Output the (X, Y) coordinate of the center of the cell containing the given text.  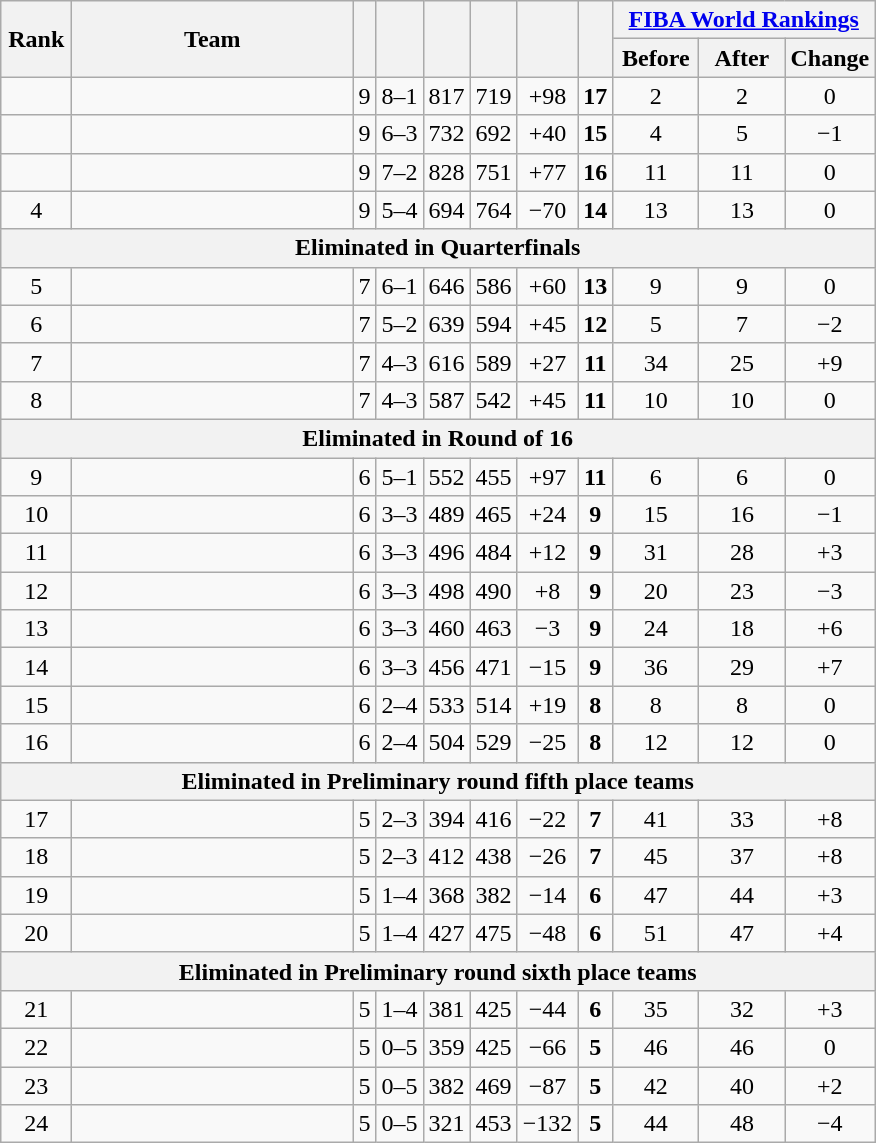
33 (742, 819)
−48 (548, 933)
37 (742, 857)
465 (494, 515)
5–4 (400, 210)
751 (494, 172)
−132 (548, 1124)
22 (36, 1047)
Rank (36, 39)
28 (742, 553)
455 (494, 477)
460 (446, 629)
After (742, 58)
25 (742, 362)
−26 (548, 857)
Eliminated in Preliminary round sixth place teams (438, 971)
427 (446, 933)
48 (742, 1124)
+40 (548, 134)
+27 (548, 362)
646 (446, 286)
6–3 (400, 134)
533 (446, 705)
Eliminated in Round of 16 (438, 438)
368 (446, 895)
694 (446, 210)
764 (494, 210)
29 (742, 667)
416 (494, 819)
−87 (548, 1085)
828 (446, 172)
412 (446, 857)
438 (494, 857)
529 (494, 743)
−70 (548, 210)
6–1 (400, 286)
+97 (548, 477)
42 (656, 1085)
−4 (830, 1124)
817 (446, 96)
−25 (548, 743)
36 (656, 667)
−14 (548, 895)
469 (494, 1085)
−15 (548, 667)
490 (494, 591)
594 (494, 324)
Eliminated in Preliminary round fifth place teams (438, 781)
Eliminated in Quarterfinals (438, 248)
+60 (548, 286)
51 (656, 933)
463 (494, 629)
498 (446, 591)
7–2 (400, 172)
+4 (830, 933)
Change (830, 58)
5–1 (400, 477)
41 (656, 819)
586 (494, 286)
+24 (548, 515)
321 (446, 1124)
Team (212, 39)
21 (36, 1009)
+77 (548, 172)
542 (494, 400)
552 (446, 477)
489 (446, 515)
719 (494, 96)
732 (446, 134)
456 (446, 667)
+2 (830, 1085)
589 (494, 362)
+6 (830, 629)
5–2 (400, 324)
Before (656, 58)
475 (494, 933)
484 (494, 553)
587 (446, 400)
471 (494, 667)
FIBA World Rankings (744, 20)
45 (656, 857)
496 (446, 553)
34 (656, 362)
−2 (830, 324)
616 (446, 362)
40 (742, 1085)
514 (494, 705)
359 (446, 1047)
692 (494, 134)
8–1 (400, 96)
31 (656, 553)
+12 (548, 553)
639 (446, 324)
35 (656, 1009)
19 (36, 895)
−22 (548, 819)
+7 (830, 667)
+19 (548, 705)
504 (446, 743)
381 (446, 1009)
453 (494, 1124)
−66 (548, 1047)
+98 (548, 96)
−44 (548, 1009)
32 (742, 1009)
+9 (830, 362)
394 (446, 819)
